Scan for the cell matching the given text and deliver its [X, Y] coordinate at center. 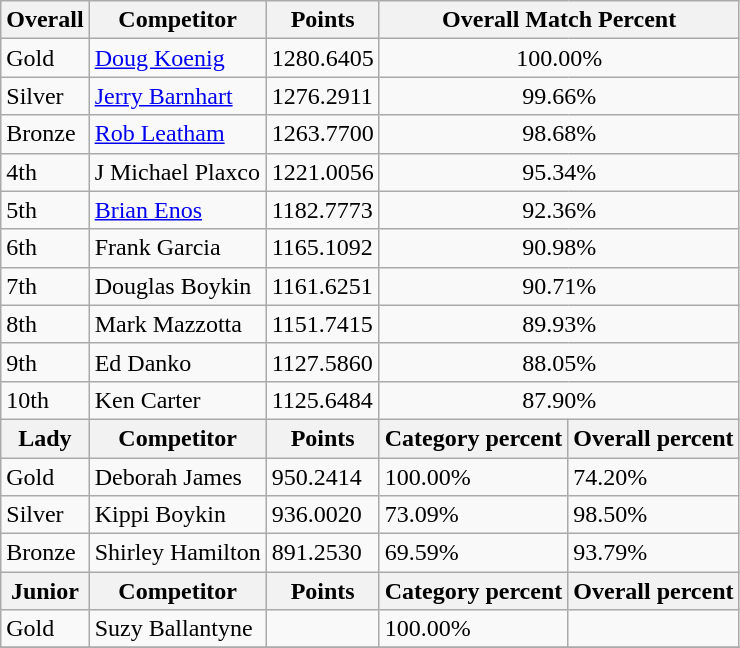
98.68% [559, 134]
10th [45, 400]
87.90% [559, 400]
891.2530 [322, 553]
950.2414 [322, 477]
Lady [45, 438]
88.05% [559, 362]
1127.5860 [322, 362]
Deborah James [178, 477]
92.36% [559, 210]
1182.7773 [322, 210]
95.34% [559, 172]
Junior [45, 591]
1151.7415 [322, 324]
99.66% [559, 96]
Douglas Boykin [178, 286]
8th [45, 324]
Overall [45, 20]
936.0020 [322, 515]
4th [45, 172]
1276.2911 [322, 96]
Kippi Boykin [178, 515]
Ken Carter [178, 400]
Doug Koenig [178, 58]
93.79% [654, 553]
Brian Enos [178, 210]
89.93% [559, 324]
73.09% [474, 515]
9th [45, 362]
74.20% [654, 477]
Frank Garcia [178, 248]
Suzy Ballantyne [178, 629]
1221.0056 [322, 172]
69.59% [474, 553]
90.98% [559, 248]
Mark Mazzotta [178, 324]
98.50% [654, 515]
1263.7700 [322, 134]
Overall Match Percent [559, 20]
90.71% [559, 286]
5th [45, 210]
7th [45, 286]
6th [45, 248]
Shirley Hamilton [178, 553]
1125.6484 [322, 400]
1161.6251 [322, 286]
Rob Leatham [178, 134]
1165.1092 [322, 248]
J Michael Plaxco [178, 172]
Ed Danko [178, 362]
1280.6405 [322, 58]
Jerry Barnhart [178, 96]
